Provide the (X, Y) coordinate of the cell's center where the given text is located.  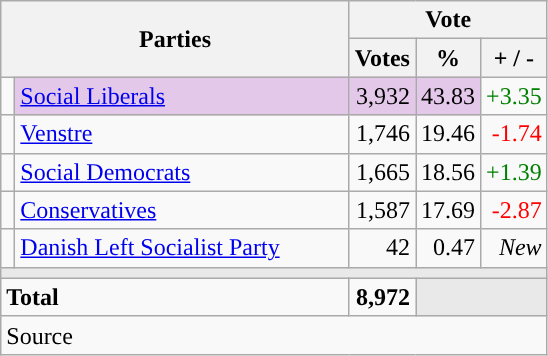
Parties (176, 39)
18.56 (448, 172)
+3.35 (514, 96)
New (514, 248)
8,972 (382, 297)
-1.74 (514, 134)
Total (176, 297)
+1.39 (514, 172)
Vote (448, 20)
Venstre (182, 134)
-2.87 (514, 210)
Social Democrats (182, 172)
Conservatives (182, 210)
19.46 (448, 134)
+ / - (514, 58)
43.83 (448, 96)
17.69 (448, 210)
1,587 (382, 210)
0.47 (448, 248)
1,746 (382, 134)
Social Liberals (182, 96)
3,932 (382, 96)
% (448, 58)
Votes (382, 58)
Danish Left Socialist Party (182, 248)
1,665 (382, 172)
Source (274, 335)
42 (382, 248)
